From the cell containing the given text, extract its center point as (X, Y) coordinate. 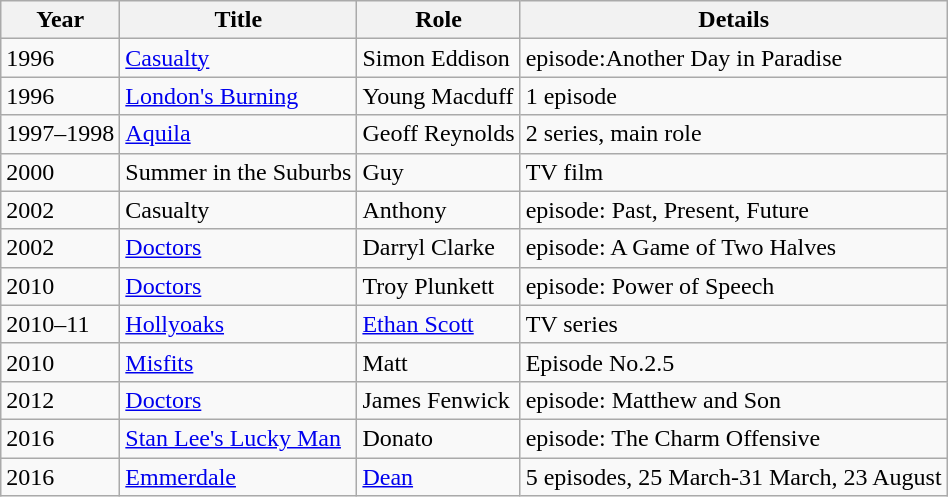
Misfits (238, 362)
2010–11 (60, 324)
episode:Another Day in Paradise (734, 58)
Role (438, 20)
2 series, main role (734, 134)
Episode No.2.5 (734, 362)
Emmerdale (238, 477)
Dean (438, 477)
Summer in the Suburbs (238, 172)
Simon Eddison (438, 58)
episode: A Game of Two Halves (734, 248)
episode: Power of Speech (734, 286)
Troy Plunkett (438, 286)
Ethan Scott (438, 324)
Guy (438, 172)
Details (734, 20)
episode: The Charm Offensive (734, 438)
TV film (734, 172)
Matt (438, 362)
2012 (60, 400)
Title (238, 20)
2000 (60, 172)
Aquila (238, 134)
TV series (734, 324)
episode: Past, Present, Future (734, 210)
Young Macduff (438, 96)
episode: Matthew and Son (734, 400)
1997–1998 (60, 134)
London's Burning (238, 96)
Anthony (438, 210)
Donato (438, 438)
Stan Lee's Lucky Man (238, 438)
Year (60, 20)
5 episodes, 25 March-31 March, 23 August (734, 477)
Darryl Clarke (438, 248)
1 episode (734, 96)
Hollyoaks (238, 324)
Geoff Reynolds (438, 134)
James Fenwick (438, 400)
